Identify which cell holds the provided text, then report its [x, y] central coordinate. 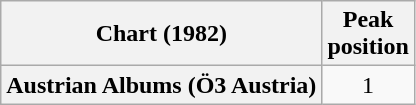
Austrian Albums (Ö3 Austria) [162, 85]
Chart (1982) [162, 34]
1 [368, 85]
Peakposition [368, 34]
